Identify which cell holds the provided text, then report its [x, y] central coordinate. 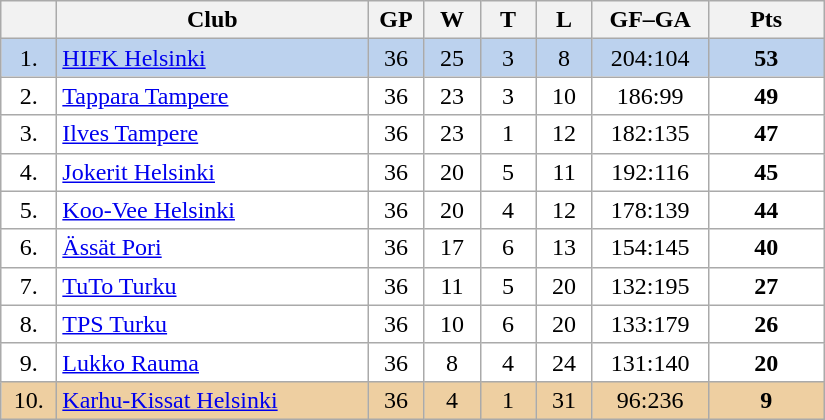
47 [766, 134]
4. [29, 172]
25 [452, 58]
9. [29, 362]
Club [212, 20]
6. [29, 248]
Koo-Vee Helsinki [212, 210]
44 [766, 210]
24 [564, 362]
13 [564, 248]
26 [766, 324]
204:104 [650, 58]
27 [766, 286]
8. [29, 324]
45 [766, 172]
W [452, 20]
31 [564, 400]
T [508, 20]
5. [29, 210]
Karhu-Kissat Helsinki [212, 400]
192:116 [650, 172]
49 [766, 96]
Ässät Pori [212, 248]
2. [29, 96]
17 [452, 248]
132:195 [650, 286]
GF–GA [650, 20]
TPS Turku [212, 324]
HIFK Helsinki [212, 58]
186:99 [650, 96]
3. [29, 134]
10. [29, 400]
Pts [766, 20]
L [564, 20]
Jokerit Helsinki [212, 172]
7. [29, 286]
40 [766, 248]
9 [766, 400]
Tappara Tampere [212, 96]
Lukko Rauma [212, 362]
GP [396, 20]
133:179 [650, 324]
TuTo Turku [212, 286]
53 [766, 58]
Ilves Tampere [212, 134]
154:145 [650, 248]
178:139 [650, 210]
96:236 [650, 400]
131:140 [650, 362]
1. [29, 58]
182:135 [650, 134]
